Determine the [X, Y] coordinate at the center of the cell enclosing the given text.  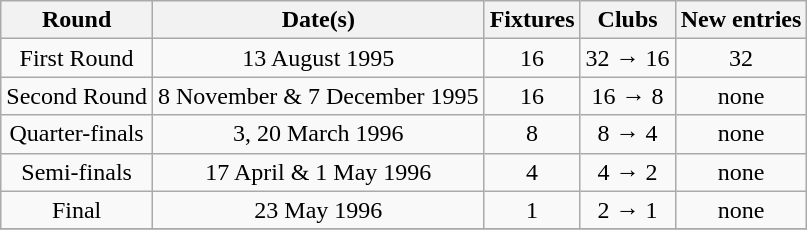
Fixtures [532, 20]
Final [77, 210]
4 [532, 172]
8 November & 7 December 1995 [318, 96]
23 May 1996 [318, 210]
Clubs [628, 20]
Round [77, 20]
Date(s) [318, 20]
32 [741, 58]
16 → 8 [628, 96]
Quarter-finals [77, 134]
32 → 16 [628, 58]
13 August 1995 [318, 58]
4 → 2 [628, 172]
8 → 4 [628, 134]
1 [532, 210]
New entries [741, 20]
3, 20 March 1996 [318, 134]
Semi-finals [77, 172]
Second Round [77, 96]
2 → 1 [628, 210]
17 April & 1 May 1996 [318, 172]
8 [532, 134]
First Round [77, 58]
